Output the [X, Y] coordinate of the center of the cell containing the given text.  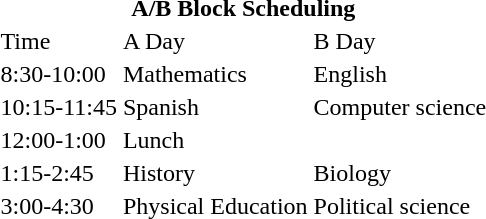
History [215, 173]
Mathematics [215, 74]
Spanish [215, 107]
A Day [215, 41]
